Capture the cell that displays the provided text and extract its [X, Y] central coordinate. 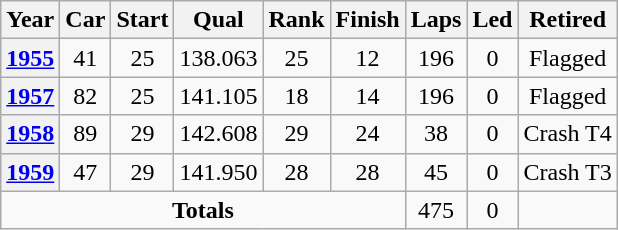
Crash T3 [568, 172]
Finish [368, 20]
89 [86, 134]
Start [142, 20]
1958 [30, 134]
138.063 [218, 58]
475 [436, 210]
141.950 [218, 172]
12 [368, 58]
18 [296, 96]
1959 [30, 172]
Rank [296, 20]
41 [86, 58]
Laps [436, 20]
Car [86, 20]
141.105 [218, 96]
1957 [30, 96]
Year [30, 20]
1955 [30, 58]
47 [86, 172]
14 [368, 96]
45 [436, 172]
Qual [218, 20]
142.608 [218, 134]
38 [436, 134]
Retired [568, 20]
Led [492, 20]
82 [86, 96]
Totals [203, 210]
24 [368, 134]
Crash T4 [568, 134]
